Provide the (x, y) coordinate of the cell's center where the given text is located.  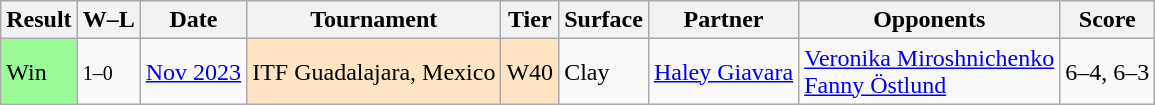
Veronika Miroshnichenko Fanny Östlund (930, 72)
Date (193, 20)
Clay (604, 72)
W40 (530, 72)
Haley Giavara (723, 72)
ITF Guadalajara, Mexico (374, 72)
Nov 2023 (193, 72)
1–0 (108, 72)
Tournament (374, 20)
Result (39, 20)
Score (1108, 20)
W–L (108, 20)
Opponents (930, 20)
6–4, 6–3 (1108, 72)
Partner (723, 20)
Tier (530, 20)
Surface (604, 20)
Win (39, 72)
